Return [X, Y] of the center of cell containing provided text 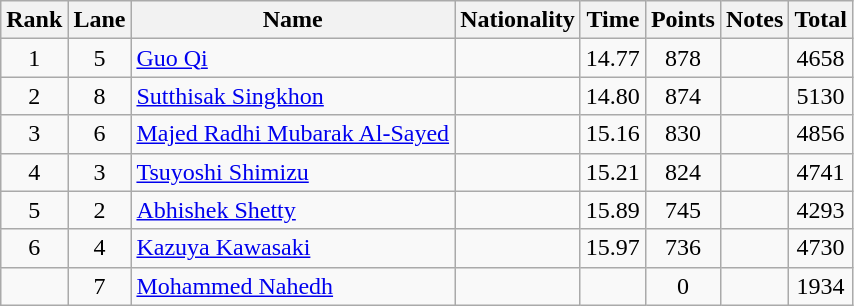
Total [821, 20]
Kazuya Kawasaki [293, 248]
824 [682, 172]
Time [612, 20]
15.97 [612, 248]
745 [682, 210]
Abhishek Shetty [293, 210]
Guo Qi [293, 58]
15.16 [612, 134]
14.80 [612, 96]
8 [100, 96]
4856 [821, 134]
Majed Radhi Mubarak Al-Sayed [293, 134]
Mohammed Nahedh [293, 286]
Lane [100, 20]
14.77 [612, 58]
0 [682, 286]
4658 [821, 58]
7 [100, 286]
874 [682, 96]
Tsuyoshi Shimizu [293, 172]
Rank [34, 20]
Nationality [518, 20]
4741 [821, 172]
4293 [821, 210]
1934 [821, 286]
Name [293, 20]
830 [682, 134]
Sutthisak Singkhon [293, 96]
5130 [821, 96]
15.21 [612, 172]
1 [34, 58]
878 [682, 58]
15.89 [612, 210]
4730 [821, 248]
736 [682, 248]
Points [682, 20]
Notes [754, 20]
